Output the [x, y] coordinate of the center of the cell containing the given text.  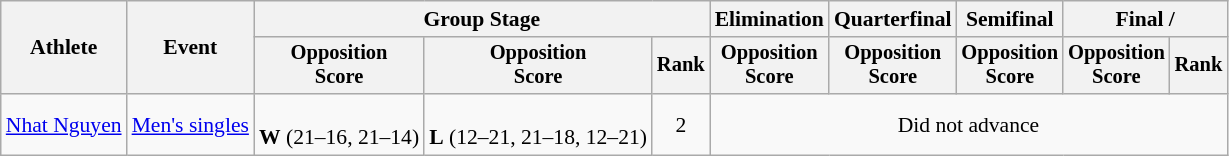
Men's singles [190, 124]
Semifinal [1010, 19]
Nhat Nguyen [64, 124]
Event [190, 48]
Group Stage [482, 19]
2 [681, 124]
L (12–21, 21–18, 12–21) [538, 124]
Elimination [770, 19]
W (21–16, 21–14) [339, 124]
Quarterfinal [893, 19]
Athlete [64, 48]
Did not advance [969, 124]
Final / [1145, 19]
